For the text-containing cell, return its midpoint in [x, y] coordinate format. 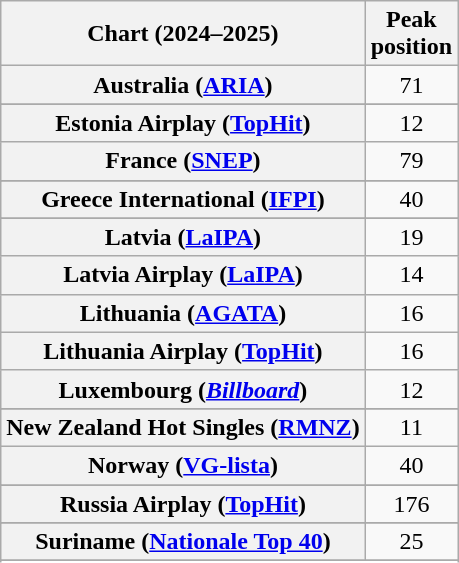
France (SNEP) [183, 161]
Lithuania (AGATA) [183, 313]
New Zealand Hot Singles (RMNZ) [183, 427]
176 [411, 503]
Suriname (Nationale Top 40) [183, 542]
Chart (2024–2025) [183, 34]
Greece International (IFPI) [183, 199]
Latvia Airplay (LaIPA) [183, 275]
Estonia Airplay (TopHit) [183, 123]
11 [411, 427]
25 [411, 542]
Lithuania Airplay (TopHit) [183, 351]
Peakposition [411, 34]
Norway (VG-lista) [183, 465]
Latvia (LaIPA) [183, 237]
Luxembourg (Billboard) [183, 389]
71 [411, 85]
Australia (ARIA) [183, 85]
14 [411, 275]
79 [411, 161]
Russia Airplay (TopHit) [183, 503]
19 [411, 237]
